Locate the cell with the specified text and output its (X, Y) center coordinate. 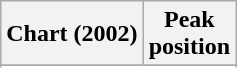
Peakposition (189, 34)
Chart (2002) (72, 34)
